Scan for the cell matching the given text and deliver its [X, Y] coordinate at center. 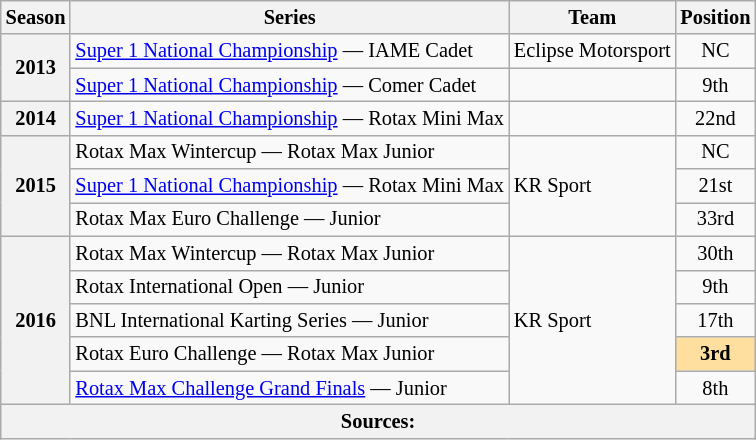
Series [289, 17]
17th [715, 320]
Rotax Max Challenge Grand Finals — Junior [289, 388]
21st [715, 186]
Super 1 National Championship — IAME Cadet [289, 51]
8th [715, 388]
Season [36, 17]
2015 [36, 186]
2014 [36, 118]
Sources: [378, 421]
Position [715, 17]
2013 [36, 68]
Team [592, 17]
2016 [36, 320]
30th [715, 253]
Rotax International Open — Junior [289, 287]
Super 1 National Championship — Comer Cadet [289, 85]
22nd [715, 118]
Rotax Euro Challenge — Rotax Max Junior [289, 354]
33rd [715, 219]
BNL International Karting Series — Junior [289, 320]
Rotax Max Euro Challenge — Junior [289, 219]
Eclipse Motorsport [592, 51]
3rd [715, 354]
